Pinpoint the cell where the given text exists, returning its (X, Y) midpoint coordinate. 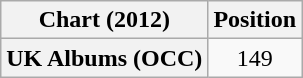
UK Albums (OCC) (104, 58)
Chart (2012) (104, 20)
149 (255, 58)
Position (255, 20)
